Search for the cell housing the specified text and yield its [x, y] center coordinate. 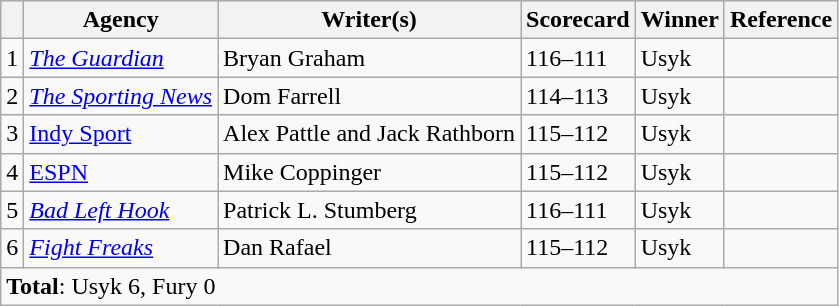
Dan Rafael [370, 248]
ESPN [121, 172]
1 [12, 58]
Patrick L. Stumberg [370, 210]
The Guardian [121, 58]
Scorecard [578, 20]
Bad Left Hook [121, 210]
5 [12, 210]
Alex Pattle and Jack Rathborn [370, 134]
3 [12, 134]
Reference [780, 20]
2 [12, 96]
Agency [121, 20]
Mike Coppinger [370, 172]
114–113 [578, 96]
6 [12, 248]
Fight Freaks [121, 248]
Bryan Graham [370, 58]
Indy Sport [121, 134]
Writer(s) [370, 20]
The Sporting News [121, 96]
Dom Farrell [370, 96]
4 [12, 172]
Winner [680, 20]
Total: Usyk 6, Fury 0 [420, 286]
